Capture the cell that displays the provided text and extract its [x, y] central coordinate. 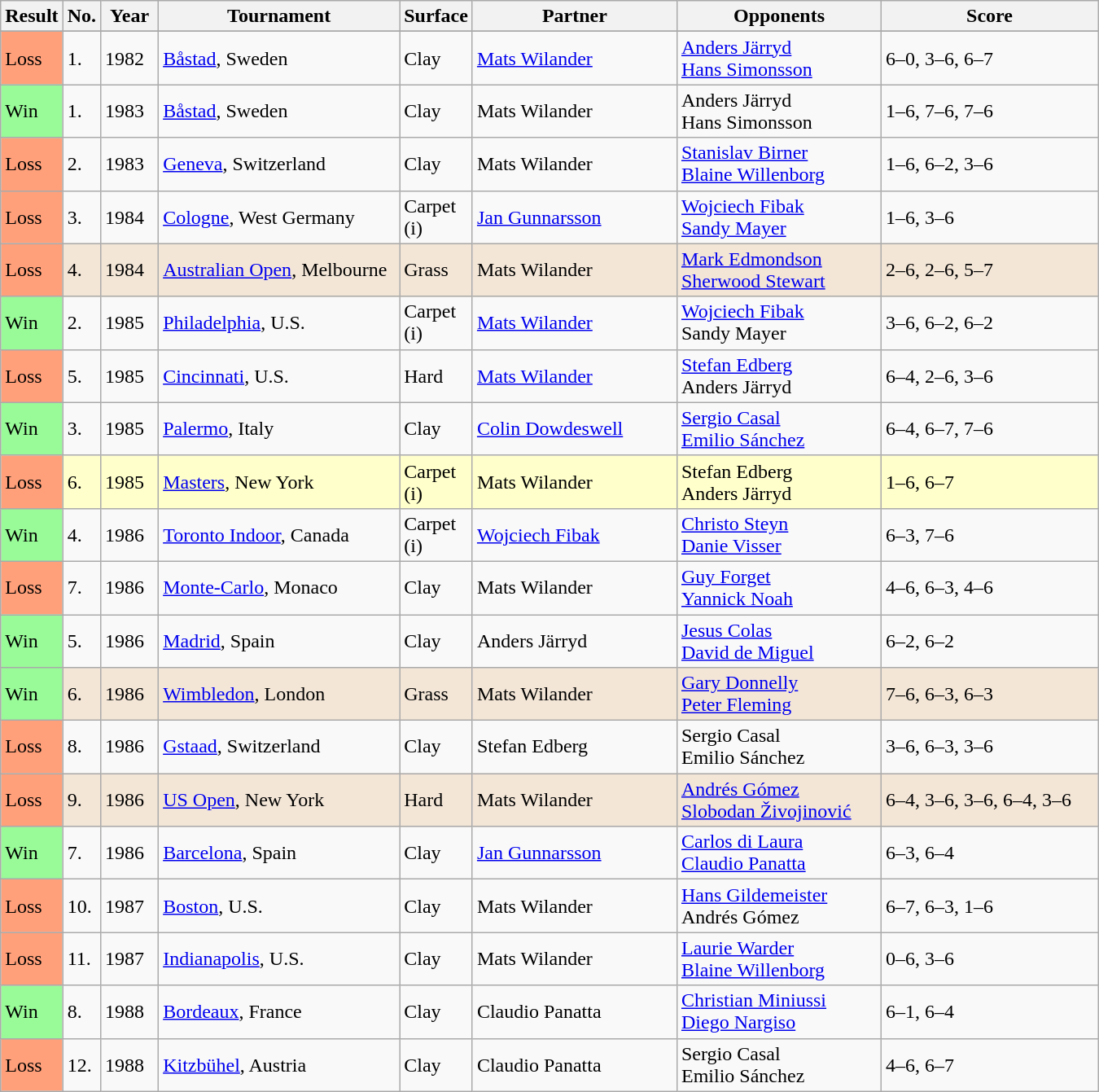
Laurie Warder Blaine Willenborg [778, 959]
Opponents [778, 16]
Andrés Gómez Slobodan Živojinović [778, 800]
Stanislav Birner Blaine Willenborg [778, 164]
Partner [575, 16]
Australian Open, Melbourne [279, 270]
1–6, 6–2, 3–6 [990, 164]
0–6, 3–6 [990, 959]
Christo Steyn Danie Visser [778, 534]
No. [81, 16]
12. [81, 1065]
6–0, 3–6, 6–7 [990, 59]
4–6, 6–7 [990, 1065]
6–4, 2–6, 3–6 [990, 376]
Colin Dowdeswell [575, 428]
Stefan Edberg [575, 748]
6–3, 7–6 [990, 534]
Palermo, Italy [279, 428]
2–6, 2–6, 5–7 [990, 270]
6–4, 6–7, 7–6 [990, 428]
6–1, 6–4 [990, 1011]
Guy Forget Yannick Noah [778, 588]
Wojciech Fibak [575, 534]
Hans Gildemeister Andrés Gómez [778, 906]
Year [130, 16]
Monte-Carlo, Monaco [279, 588]
6–7, 6–3, 1–6 [990, 906]
1982 [130, 59]
Tournament [279, 16]
1–6, 7–6, 7–6 [990, 111]
6–2, 6–2 [990, 640]
US Open, New York [279, 800]
6–4, 3–6, 3–6, 6–4, 3–6 [990, 800]
Gstaad, Switzerland [279, 748]
Cincinnati, U.S. [279, 376]
Gary Donnelly Peter Fleming [778, 694]
Jesus Colas David de Miguel [778, 640]
Geneva, Switzerland [279, 164]
3–6, 6–2, 6–2 [990, 322]
Mark Edmondson Sherwood Stewart [778, 270]
Wimbledon, London [279, 694]
1–6, 3–6 [990, 217]
7–6, 6–3, 6–3 [990, 694]
11. [81, 959]
Score [990, 16]
Boston, U.S. [279, 906]
6–3, 6–4 [990, 853]
3–6, 6–3, 3–6 [990, 748]
Madrid, Spain [279, 640]
1–6, 6–7 [990, 482]
Kitzbühel, Austria [279, 1065]
Anders Järryd [575, 640]
4–6, 6–3, 4–6 [990, 588]
Cologne, West Germany [279, 217]
10. [81, 906]
Result [32, 16]
9. [81, 800]
Indianapolis, U.S. [279, 959]
Masters, New York [279, 482]
Barcelona, Spain [279, 853]
Surface [436, 16]
Toronto Indoor, Canada [279, 534]
Bordeaux, France [279, 1011]
Philadelphia, U.S. [279, 322]
Carlos di Laura Claudio Panatta [778, 853]
Christian Miniussi Diego Nargiso [778, 1011]
